From the cell containing the given text, extract its center point as [x, y] coordinate. 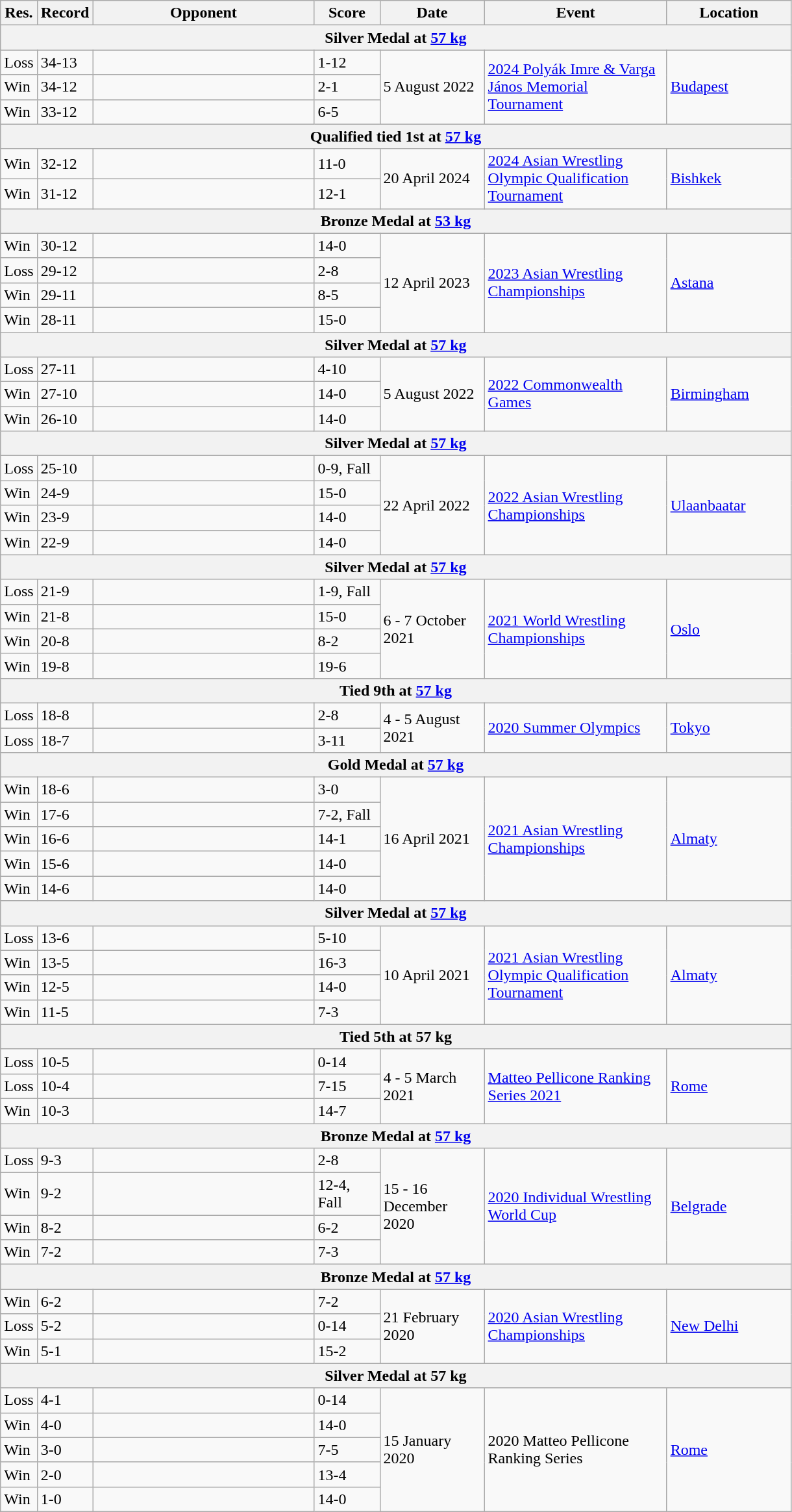
21-9 [65, 592]
4-10 [347, 370]
15-2 [347, 1351]
13-4 [347, 1474]
Gold Medal at 57 kg [396, 765]
Birmingham [728, 394]
New Delhi [728, 1326]
2021 Asian Wrestling Championships [575, 839]
29-12 [65, 270]
8-5 [347, 295]
0-9, Fall [347, 468]
28-11 [65, 320]
33-12 [65, 112]
10-3 [65, 1111]
7-2, Fall [347, 814]
2-0 [65, 1474]
Bronze Medal at 53 kg [396, 221]
Budapest [728, 87]
13-6 [65, 938]
18-6 [65, 790]
2020 Individual Wrestling World Cup [575, 1207]
Res. [19, 13]
14-7 [347, 1111]
24-9 [65, 493]
10 April 2021 [432, 975]
10-4 [65, 1086]
2022 Asian Wrestling Championships [575, 505]
32-12 [65, 164]
Ulaanbaatar [728, 505]
12 April 2023 [432, 283]
4 - 5 March 2021 [432, 1086]
2-1 [347, 87]
21 February 2020 [432, 1326]
29-11 [65, 295]
23-9 [65, 518]
Tokyo [728, 727]
5-2 [65, 1326]
Event [575, 13]
31-12 [65, 194]
Location [728, 13]
27-10 [65, 394]
4-0 [65, 1425]
Matteo Pellicone Ranking Series 2021 [575, 1086]
Tied 9th at 57 kg [396, 690]
4 - 5 August 2021 [432, 727]
20 April 2024 [432, 179]
7-15 [347, 1086]
Bishkek [728, 179]
1-9, Fall [347, 592]
2022 Commonwealth Games [575, 394]
2021 Asian Wrestling Olympic Qualification Tournament [575, 975]
1-12 [347, 62]
15 January 2020 [432, 1450]
2024 Polyák Imre & Varga János Memorial Tournament [575, 87]
12-4, Fall [347, 1194]
11-5 [65, 1012]
Astana [728, 283]
2020 Matteo Pellicone Ranking Series [575, 1450]
Oslo [728, 629]
34-12 [65, 87]
Score [347, 13]
2020 Asian Wrestling Championships [575, 1326]
21-8 [65, 616]
2024 Asian Wrestling Olympic Qualification Tournament [575, 179]
15-6 [65, 864]
Belgrade [728, 1207]
Opponent [204, 13]
17-6 [65, 814]
12-1 [347, 194]
22 April 2022 [432, 505]
2020 Summer Olympics [575, 727]
7-5 [347, 1450]
9-2 [65, 1194]
12-5 [65, 987]
Date [432, 13]
16-3 [347, 963]
18-8 [65, 715]
14-1 [347, 839]
2021 World Wrestling Championships [575, 629]
1-0 [65, 1499]
9-3 [65, 1161]
5-10 [347, 938]
14-6 [65, 888]
19-8 [65, 666]
Tied 5th at 57 kg [396, 1037]
18-7 [65, 740]
30-12 [65, 246]
19-6 [347, 666]
16 April 2021 [432, 839]
3-11 [347, 740]
10-5 [65, 1061]
Record [65, 13]
15 - 16 December 2020 [432, 1207]
2023 Asian Wrestling Championships [575, 283]
Qualified tied 1st at 57 kg [396, 136]
20-8 [65, 641]
27-11 [65, 370]
11-0 [347, 164]
16-6 [65, 839]
13-5 [65, 963]
6-5 [347, 112]
22-9 [65, 542]
5-1 [65, 1351]
6 - 7 October 2021 [432, 629]
26-10 [65, 419]
4-1 [65, 1400]
25-10 [65, 468]
34-13 [65, 62]
